For the text-containing cell, return its midpoint in [X, Y] coordinate format. 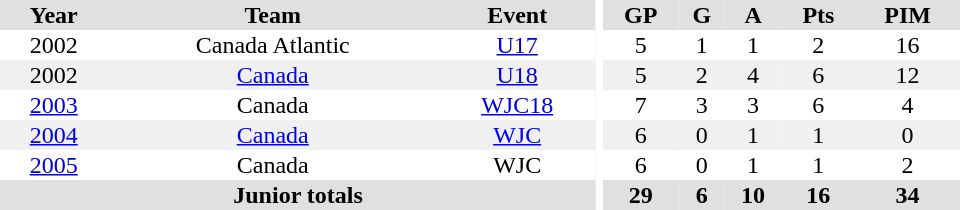
2003 [54, 105]
PIM [908, 15]
U18 [517, 75]
A [754, 15]
29 [640, 195]
Junior totals [298, 195]
Year [54, 15]
G [702, 15]
WJC18 [517, 105]
Canada Atlantic [272, 45]
2005 [54, 165]
10 [754, 195]
7 [640, 105]
2004 [54, 135]
GP [640, 15]
Pts [819, 15]
Event [517, 15]
Team [272, 15]
12 [908, 75]
34 [908, 195]
U17 [517, 45]
